Capture the cell that displays the provided text and extract its [x, y] central coordinate. 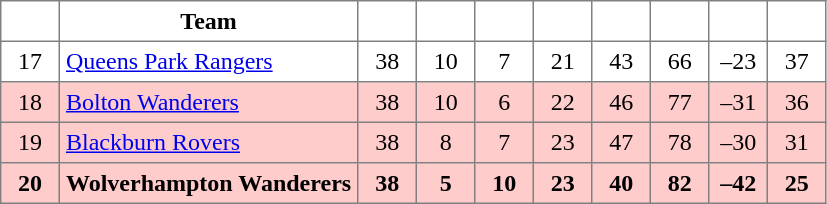
66 [679, 61]
20 [30, 183]
Bolton Wanderers [208, 102]
40 [621, 183]
43 [621, 61]
Team [208, 21]
Blackburn Rovers [208, 142]
–42 [738, 183]
47 [621, 142]
37 [796, 61]
36 [796, 102]
5 [445, 183]
21 [562, 61]
78 [679, 142]
22 [562, 102]
–30 [738, 142]
77 [679, 102]
31 [796, 142]
25 [796, 183]
6 [504, 102]
Queens Park Rangers [208, 61]
Wolverhampton Wanderers [208, 183]
–31 [738, 102]
–23 [738, 61]
18 [30, 102]
8 [445, 142]
82 [679, 183]
19 [30, 142]
46 [621, 102]
17 [30, 61]
